From the cell containing the given text, extract its center point as (x, y) coordinate. 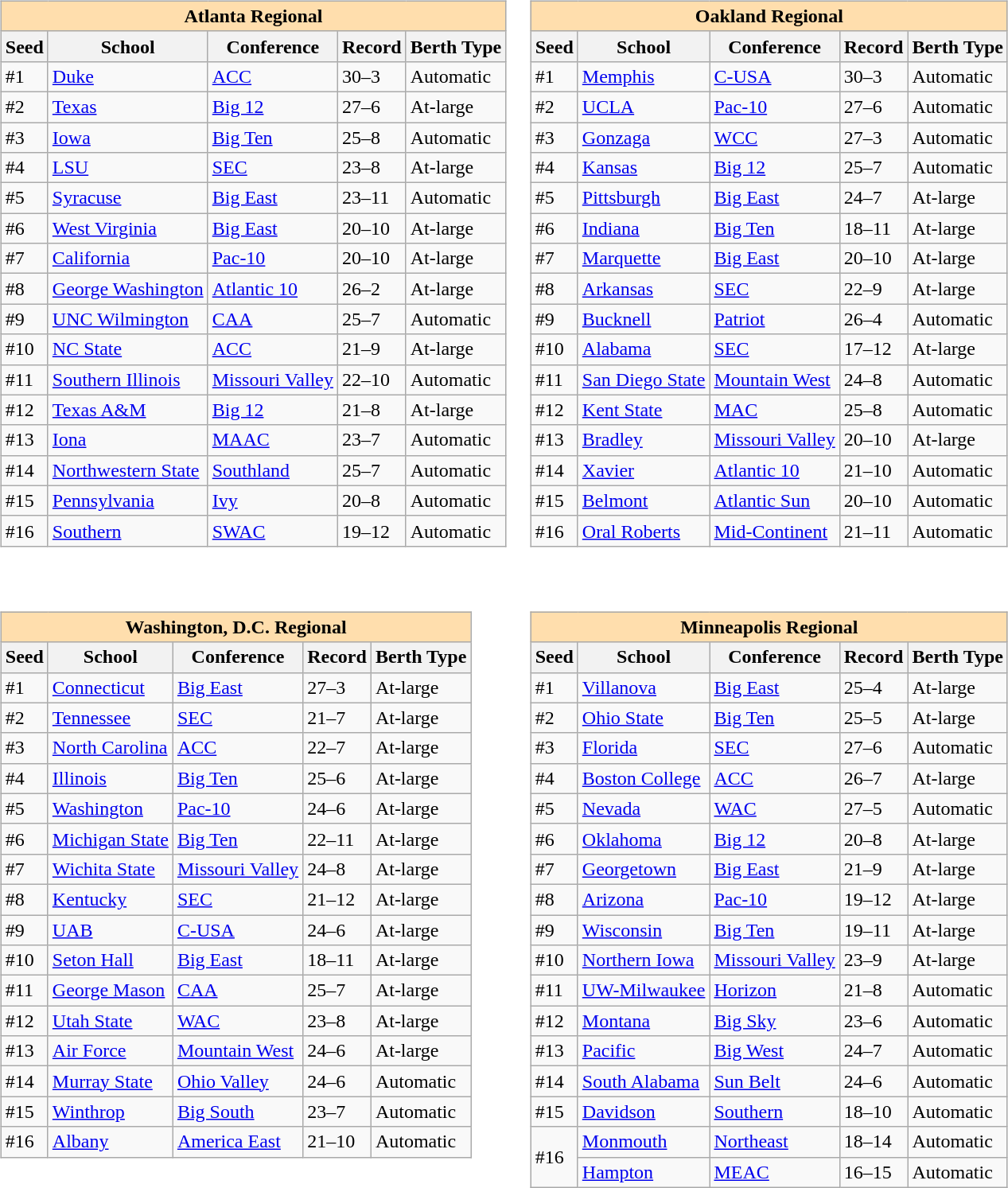
America East (237, 1142)
Alabama (644, 349)
Memphis (644, 76)
Iona (127, 440)
Washington, D.C. Regional (235, 627)
Montana (644, 1021)
25–6 (337, 778)
Nevada (644, 808)
Seton Hall (110, 960)
Arkansas (644, 289)
Gonzaga (644, 138)
UAB (110, 930)
Kentucky (110, 899)
Big West (775, 1051)
Hampton (644, 1172)
25–4 (874, 687)
SWAC (272, 531)
26–4 (874, 319)
Mid-Continent (775, 531)
Oklahoma (644, 839)
UNC Wilmington (127, 319)
Duke (127, 76)
Atlantic Sun (775, 501)
Illinois (110, 778)
Air Force (110, 1051)
Ivy (272, 501)
UW-Milwaukee (644, 991)
23–6 (874, 1021)
22–10 (372, 380)
26–7 (874, 778)
Belmont (644, 501)
Connecticut (110, 687)
21–12 (337, 899)
Northeast (775, 1142)
George Washington (127, 289)
Oral Roberts (644, 531)
NC State (127, 349)
Syracuse (127, 198)
25–5 (874, 718)
19–11 (874, 930)
Tennessee (110, 718)
Wisconsin (644, 930)
Davidson (644, 1112)
Xavier (644, 470)
22–9 (874, 289)
Villanova (644, 687)
South Alabama (644, 1081)
Texas A&M (127, 410)
Washington (110, 808)
Ohio Valley (237, 1081)
Texas (127, 107)
Pittsburgh (644, 198)
Minneapolis Regional (769, 627)
Marquette (644, 259)
MEAC (775, 1172)
Sun Belt (775, 1081)
Arizona (644, 899)
Indiana (644, 228)
17–12 (874, 349)
Pacific (644, 1051)
MAAC (272, 440)
Northwestern State (127, 470)
MAC (775, 410)
16–15 (874, 1172)
Iowa (127, 138)
Atlanta Regional (253, 16)
Kansas (644, 168)
23–9 (874, 960)
California (127, 259)
Boston College (644, 778)
Georgetown (644, 869)
Winthrop (110, 1112)
LSU (127, 168)
Monmouth (644, 1142)
Albany (110, 1142)
Oakland Regional (769, 16)
North Carolina (110, 748)
George Mason (110, 991)
Murray State (110, 1081)
Big South (237, 1112)
Patriot (775, 319)
21–7 (337, 718)
Southern Illinois (127, 380)
Bucknell (644, 319)
Michigan State (110, 839)
21–11 (874, 531)
Pennsylvania (127, 501)
UCLA (644, 107)
18–10 (874, 1112)
Florida (644, 748)
Kent State (644, 410)
18–14 (874, 1142)
Utah State (110, 1021)
22–11 (337, 839)
WCC (775, 138)
Horizon (775, 991)
26–2 (372, 289)
San Diego State (644, 380)
Big Sky (775, 1021)
Ohio State (644, 718)
Bradley (644, 440)
Wichita State (110, 869)
27–5 (874, 808)
Northern Iowa (644, 960)
22–7 (337, 748)
23–11 (372, 198)
West Virginia (127, 228)
Southland (272, 470)
